From the cell containing the given text, extract its center point as [X, Y] coordinate. 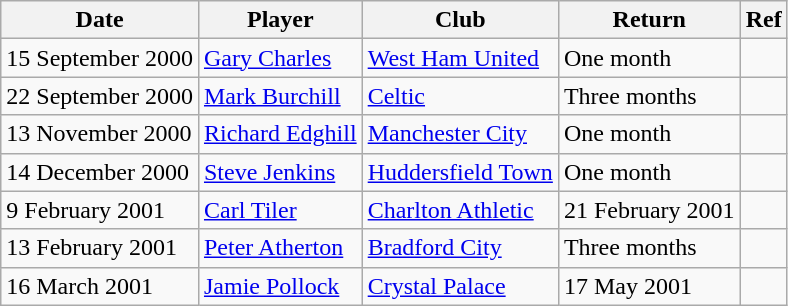
13 February 2001 [100, 248]
Club [460, 20]
Richard Edghill [280, 134]
22 September 2000 [100, 96]
Manchester City [460, 134]
Date [100, 20]
Mark Burchill [280, 96]
21 February 2001 [649, 210]
16 March 2001 [100, 286]
15 September 2000 [100, 58]
Celtic [460, 96]
17 May 2001 [649, 286]
Crystal Palace [460, 286]
Steve Jenkins [280, 172]
9 February 2001 [100, 210]
Player [280, 20]
Charlton Athletic [460, 210]
Huddersfield Town [460, 172]
Gary Charles [280, 58]
13 November 2000 [100, 134]
Bradford City [460, 248]
Return [649, 20]
Jamie Pollock [280, 286]
Ref [764, 20]
West Ham United [460, 58]
14 December 2000 [100, 172]
Carl Tiler [280, 210]
Peter Atherton [280, 248]
